From the cell containing the given text, extract its center point as (X, Y) coordinate. 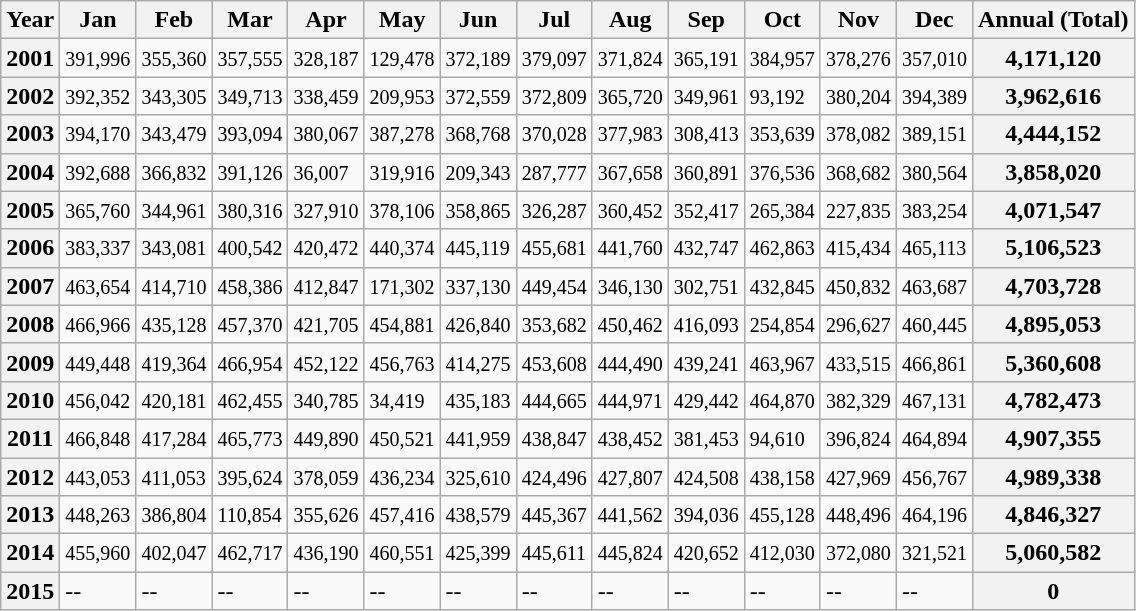
421,705 (326, 324)
462,717 (250, 553)
Mar (250, 20)
417,284 (174, 438)
400,542 (250, 248)
462,863 (782, 248)
355,360 (174, 58)
453,608 (554, 362)
368,682 (858, 172)
412,030 (782, 553)
360,452 (630, 210)
Feb (174, 20)
370,028 (554, 134)
395,624 (250, 477)
343,479 (174, 134)
5,360,608 (1053, 362)
452,122 (326, 362)
0 (1053, 591)
460,551 (402, 553)
448,496 (858, 515)
346,130 (630, 286)
441,562 (630, 515)
4,071,547 (1053, 210)
4,782,473 (1053, 400)
414,710 (174, 286)
2003 (30, 134)
450,832 (858, 286)
2001 (30, 58)
2004 (30, 172)
427,807 (630, 477)
Sep (706, 20)
110,854 (250, 515)
2011 (30, 438)
2012 (30, 477)
378,276 (858, 58)
439,241 (706, 362)
426,840 (478, 324)
456,042 (98, 400)
449,448 (98, 362)
466,954 (250, 362)
433,515 (858, 362)
344,961 (174, 210)
441,959 (478, 438)
357,555 (250, 58)
402,047 (174, 553)
414,275 (478, 362)
2005 (30, 210)
Apr (326, 20)
209,343 (478, 172)
466,848 (98, 438)
412,847 (326, 286)
436,190 (326, 553)
377,983 (630, 134)
462,455 (250, 400)
381,453 (706, 438)
386,804 (174, 515)
36,007 (326, 172)
393,094 (250, 134)
265,384 (782, 210)
353,682 (554, 324)
349,961 (706, 96)
94,610 (782, 438)
287,777 (554, 172)
392,688 (98, 172)
2010 (30, 400)
2015 (30, 591)
419,364 (174, 362)
Jul (554, 20)
171,302 (402, 286)
357,010 (934, 58)
465,773 (250, 438)
441,760 (630, 248)
Dec (934, 20)
5,106,523 (1053, 248)
93,192 (782, 96)
415,434 (858, 248)
376,536 (782, 172)
420,652 (706, 553)
366,832 (174, 172)
444,665 (554, 400)
424,508 (706, 477)
360,891 (706, 172)
466,966 (98, 324)
445,824 (630, 553)
391,126 (250, 172)
352,417 (706, 210)
380,067 (326, 134)
129,478 (402, 58)
438,847 (554, 438)
358,865 (478, 210)
338,459 (326, 96)
383,337 (98, 248)
340,785 (326, 400)
450,462 (630, 324)
432,845 (782, 286)
3,858,020 (1053, 172)
4,703,728 (1053, 286)
367,658 (630, 172)
435,128 (174, 324)
456,763 (402, 362)
2014 (30, 553)
455,128 (782, 515)
372,809 (554, 96)
343,081 (174, 248)
438,579 (478, 515)
391,996 (98, 58)
384,957 (782, 58)
464,894 (934, 438)
2007 (30, 286)
460,445 (934, 324)
Jun (478, 20)
420,181 (174, 400)
378,082 (858, 134)
463,654 (98, 286)
4,907,355 (1053, 438)
372,080 (858, 553)
396,824 (858, 438)
328,187 (326, 58)
2002 (30, 96)
254,854 (782, 324)
5,060,582 (1053, 553)
411,053 (174, 477)
2006 (30, 248)
464,196 (934, 515)
445,611 (554, 553)
455,960 (98, 553)
372,189 (478, 58)
365,720 (630, 96)
2013 (30, 515)
368,768 (478, 134)
355,626 (326, 515)
454,881 (402, 324)
457,370 (250, 324)
458,386 (250, 286)
3,962,616 (1053, 96)
302,751 (706, 286)
387,278 (402, 134)
Nov (858, 20)
427,969 (858, 477)
4,846,327 (1053, 515)
424,496 (554, 477)
382,329 (858, 400)
443,053 (98, 477)
326,287 (554, 210)
438,158 (782, 477)
353,639 (782, 134)
457,416 (402, 515)
435,183 (478, 400)
380,564 (934, 172)
394,389 (934, 96)
Annual (Total) (1053, 20)
444,971 (630, 400)
438,452 (630, 438)
34,419 (402, 400)
466,861 (934, 362)
467,131 (934, 400)
May (402, 20)
394,170 (98, 134)
463,967 (782, 362)
448,263 (98, 515)
420,472 (326, 248)
343,305 (174, 96)
450,521 (402, 438)
325,610 (478, 477)
371,824 (630, 58)
444,490 (630, 362)
337,130 (478, 286)
392,352 (98, 96)
227,835 (858, 210)
429,442 (706, 400)
378,059 (326, 477)
4,895,053 (1053, 324)
383,254 (934, 210)
209,953 (402, 96)
445,119 (478, 248)
394,036 (706, 515)
319,916 (402, 172)
4,989,338 (1053, 477)
416,093 (706, 324)
456,767 (934, 477)
380,316 (250, 210)
Year (30, 20)
436,234 (402, 477)
464,870 (782, 400)
463,687 (934, 286)
425,399 (478, 553)
449,454 (554, 286)
327,910 (326, 210)
365,760 (98, 210)
380,204 (858, 96)
365,191 (706, 58)
Jan (98, 20)
379,097 (554, 58)
389,151 (934, 134)
445,367 (554, 515)
321,521 (934, 553)
Aug (630, 20)
465,113 (934, 248)
2009 (30, 362)
4,171,120 (1053, 58)
349,713 (250, 96)
432,747 (706, 248)
2008 (30, 324)
Oct (782, 20)
455,681 (554, 248)
449,890 (326, 438)
440,374 (402, 248)
296,627 (858, 324)
308,413 (706, 134)
372,559 (478, 96)
4,444,152 (1053, 134)
378,106 (402, 210)
